Provide the (X, Y) coordinate of the cell's center where the given text is located.  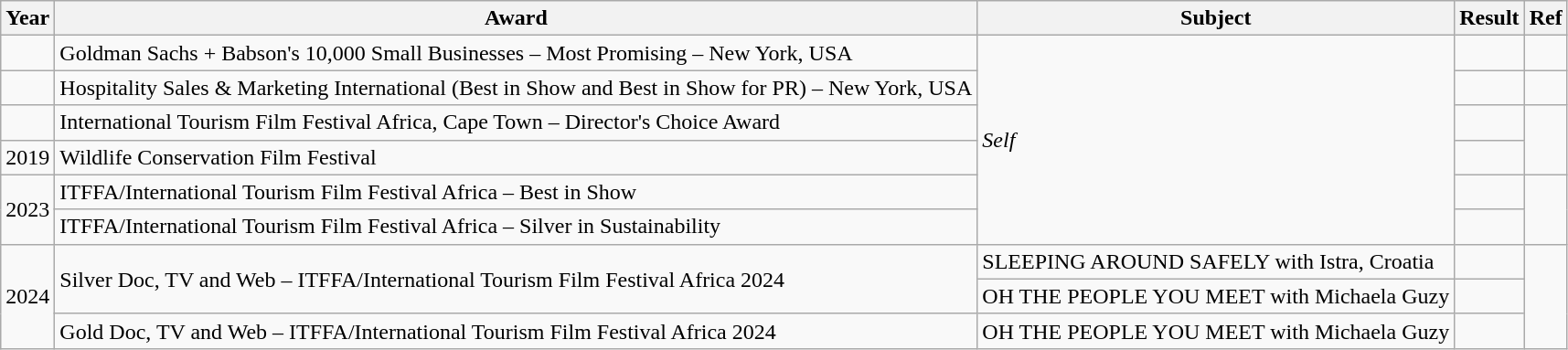
Award (516, 18)
ITFFA/International Tourism Film Festival Africa – Silver in Sustainability (516, 227)
Self (1216, 140)
Result (1489, 18)
Silver Doc, TV and Web – ITFFA/International Tourism Film Festival Africa 2024 (516, 279)
2019 (27, 157)
Gold Doc, TV and Web – ITFFA/International Tourism Film Festival Africa 2024 (516, 331)
Wildlife Conservation Film Festival (516, 157)
Subject (1216, 18)
Year (27, 18)
2024 (27, 296)
Goldman Sachs + Babson's 10,000 Small Businesses – Most Promising – New York, USA (516, 53)
ITFFA/International Tourism Film Festival Africa – Best in Show (516, 192)
SLEEPING AROUND SAFELY with Istra, Croatia (1216, 261)
International Tourism Film Festival Africa, Cape Town – Director's Choice Award (516, 122)
2023 (27, 209)
Ref (1545, 18)
Hospitality Sales & Marketing International (Best in Show and Best in Show for PR) – New York, USA (516, 88)
